Scan for the cell matching the given text and deliver its [x, y] coordinate at center. 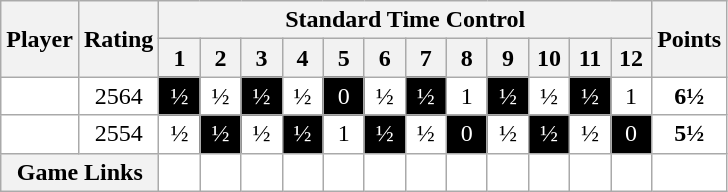
4 [302, 58]
10 [548, 58]
Standard Time Control [406, 20]
3 [262, 58]
Game Links [80, 172]
12 [632, 58]
6 [384, 58]
11 [590, 58]
9 [508, 58]
2554 [118, 134]
Points [690, 39]
2 [220, 58]
Rating [118, 39]
Player [40, 39]
8 [466, 58]
5 [344, 58]
6½ [690, 96]
5½ [690, 134]
2564 [118, 96]
7 [426, 58]
